Extract the (X, Y) coordinate from the center of the cell holding the provided text.  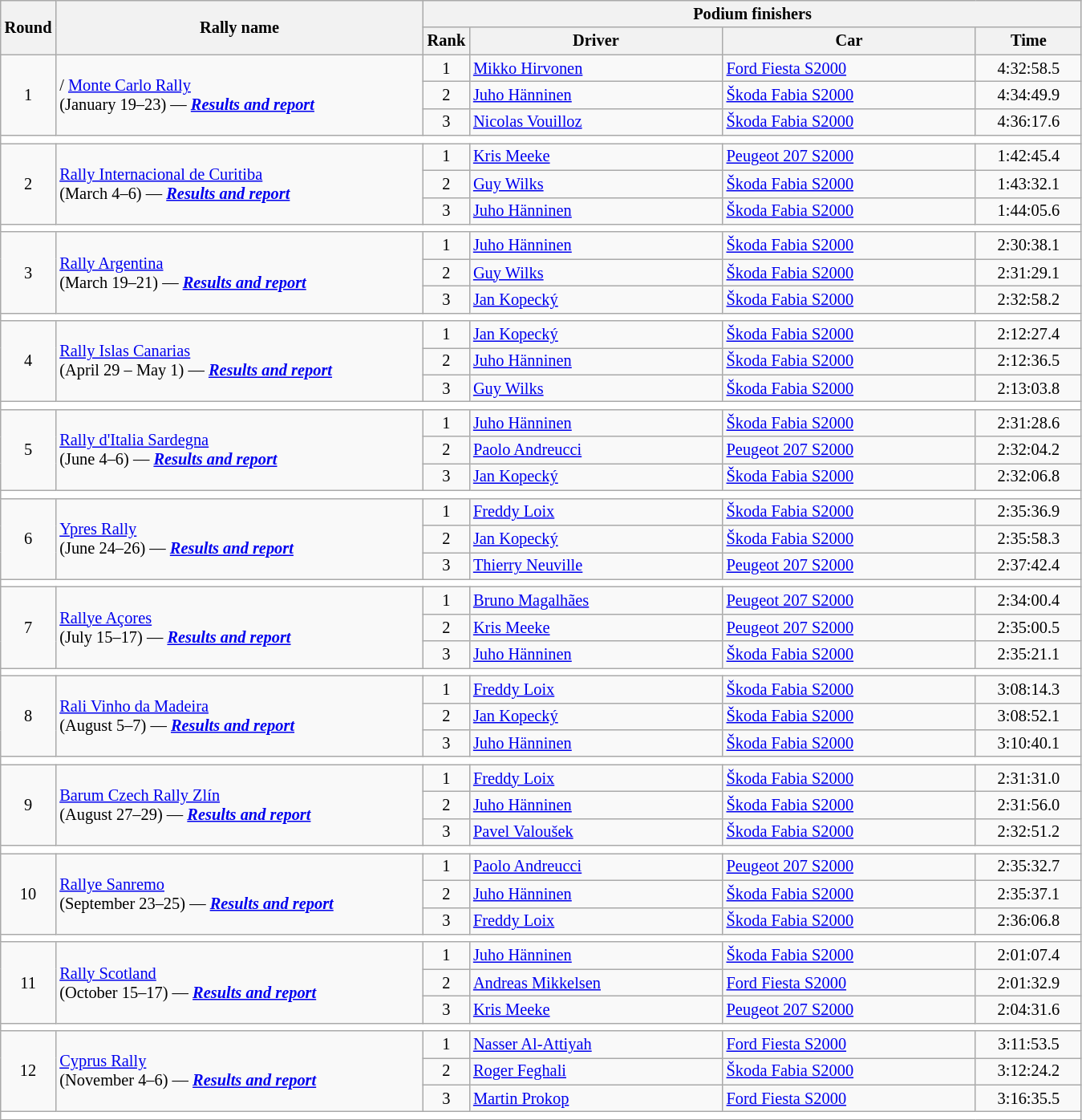
Cyprus Rally(November 4–6) — Results and report (239, 1072)
Rally Internacional de Curitiba(March 4–6) — Results and report (239, 183)
2:35:37.1 (1028, 894)
Podium finishers (752, 14)
Rally d'Italia Sardegna(June 4–6) — Results and report (239, 449)
Nicolas Vouilloz (596, 122)
Driver (596, 41)
2:36:06.8 (1028, 921)
3:08:14.3 (1028, 689)
2:13:03.8 (1028, 388)
3:10:40.1 (1028, 743)
Thierry Neuville (596, 566)
Rally Scotland(October 15–17) — Results and report (239, 982)
2:32:04.2 (1028, 450)
2:01:07.4 (1028, 956)
3:16:35.5 (1028, 1098)
2:31:29.1 (1028, 273)
2:01:32.9 (1028, 983)
2:34:00.4 (1028, 600)
Mikko Hirvonen (596, 68)
2:35:32.7 (1028, 866)
Pavel Valoušek (596, 832)
Rank (446, 41)
1:43:32.1 (1028, 184)
Martin Prokop (596, 1098)
Bruno Magalhães (596, 600)
4:34:49.9 (1028, 95)
4 (29, 361)
3:11:53.5 (1028, 1045)
Ypres Rally(June 24–26) — Results and report (239, 539)
2:37:42.4 (1028, 566)
2:35:00.5 (1028, 627)
2:04:31.6 (1028, 1009)
Rallye Sanremo(September 23–25) — Results and report (239, 894)
2:30:38.1 (1028, 246)
4:36:17.6 (1028, 122)
2:12:27.4 (1028, 335)
/ Monte Carlo Rally(January 19–23) — Results and report (239, 95)
10 (29, 894)
7 (29, 627)
2:35:21.1 (1028, 655)
Nasser Al-Attiyah (596, 1045)
2:31:56.0 (1028, 805)
12 (29, 1072)
2:32:51.2 (1028, 832)
Roger Feghali (596, 1071)
Rally name (239, 27)
Round (29, 27)
2:12:36.5 (1028, 361)
Rallye Açores(July 15–17) — Results and report (239, 627)
9 (29, 806)
1:44:05.6 (1028, 211)
3:12:24.2 (1028, 1071)
8 (29, 716)
2:35:58.3 (1028, 538)
Time (1028, 41)
2:32:58.2 (1028, 299)
4:32:58.5 (1028, 68)
1:42:45.4 (1028, 156)
11 (29, 982)
2:31:31.0 (1028, 778)
Rally Argentina(March 19–21) — Results and report (239, 273)
5 (29, 449)
6 (29, 539)
3:08:52.1 (1028, 716)
Barum Czech Rally Zlín(August 27–29) — Results and report (239, 806)
2:32:06.8 (1028, 477)
Andreas Mikkelsen (596, 983)
2:35:36.9 (1028, 512)
Rali Vinho da Madeira(August 5–7) — Results and report (239, 716)
Car (849, 41)
2:31:28.6 (1028, 423)
Rally Islas Canarias(April 29 – May 1) — Results and report (239, 361)
